Capture the cell that displays the provided text and extract its (X, Y) central coordinate. 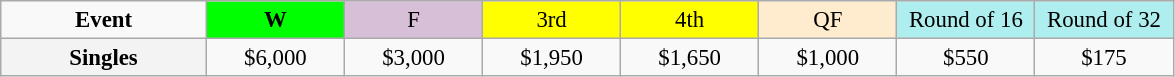
QF (828, 20)
$175 (1104, 58)
Round of 32 (1104, 20)
4th (690, 20)
W (275, 20)
$1,950 (552, 58)
F (413, 20)
Round of 16 (966, 20)
Singles (104, 58)
$550 (966, 58)
$1,000 (828, 58)
$1,650 (690, 58)
$3,000 (413, 58)
3rd (552, 20)
$6,000 (275, 58)
Event (104, 20)
